Search for the cell housing the specified text and yield its (X, Y) center coordinate. 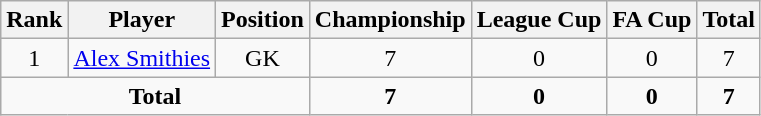
1 (34, 58)
Rank (34, 20)
FA Cup (652, 20)
Player (142, 20)
Position (263, 20)
Championship (390, 20)
Alex Smithies (142, 58)
League Cup (539, 20)
GK (263, 58)
